Output the [x, y] coordinate of the center of the cell containing the given text.  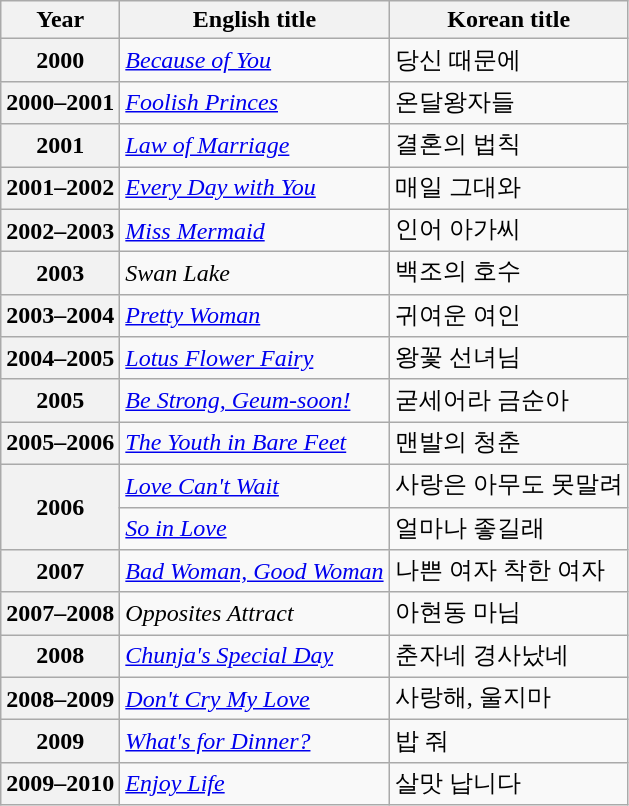
Opposites Attract [254, 614]
귀여운 여인 [508, 316]
Every Day with You [254, 188]
2005 [60, 400]
2001–2002 [60, 188]
Year [60, 20]
당신 때문에 [508, 60]
What's for Dinner? [254, 742]
2006 [60, 506]
Bad Woman, Good Woman [254, 572]
2001 [60, 146]
2008 [60, 656]
사랑은 아무도 못말려 [508, 486]
Swan Lake [254, 274]
2007 [60, 572]
English title [254, 20]
2003–2004 [60, 316]
2000 [60, 60]
Don't Cry My Love [254, 698]
2009–2010 [60, 784]
Korean title [508, 20]
살맛 납니다 [508, 784]
Because of You [254, 60]
2003 [60, 274]
Miss Mermaid [254, 230]
2009 [60, 742]
백조의 호수 [508, 274]
2002–2003 [60, 230]
Pretty Woman [254, 316]
Love Can't Wait [254, 486]
2005–2006 [60, 444]
왕꽃 선녀님 [508, 358]
매일 그대와 [508, 188]
맨발의 청춘 [508, 444]
아현동 마님 [508, 614]
2000–2001 [60, 102]
온달왕자들 [508, 102]
2008–2009 [60, 698]
2004–2005 [60, 358]
얼마나 좋길래 [508, 528]
Be Strong, Geum-soon! [254, 400]
사랑해, 울지마 [508, 698]
나쁜 여자 착한 여자 [508, 572]
춘자네 경사났네 [508, 656]
결혼의 법칙 [508, 146]
The Youth in Bare Feet [254, 444]
Law of Marriage [254, 146]
So in Love [254, 528]
Chunja's Special Day [254, 656]
Enjoy Life [254, 784]
굳세어라 금순아 [508, 400]
인어 아가씨 [508, 230]
밥 줘 [508, 742]
2007–2008 [60, 614]
Lotus Flower Fairy [254, 358]
Foolish Princes [254, 102]
